Return [x, y] of the center of cell containing provided text 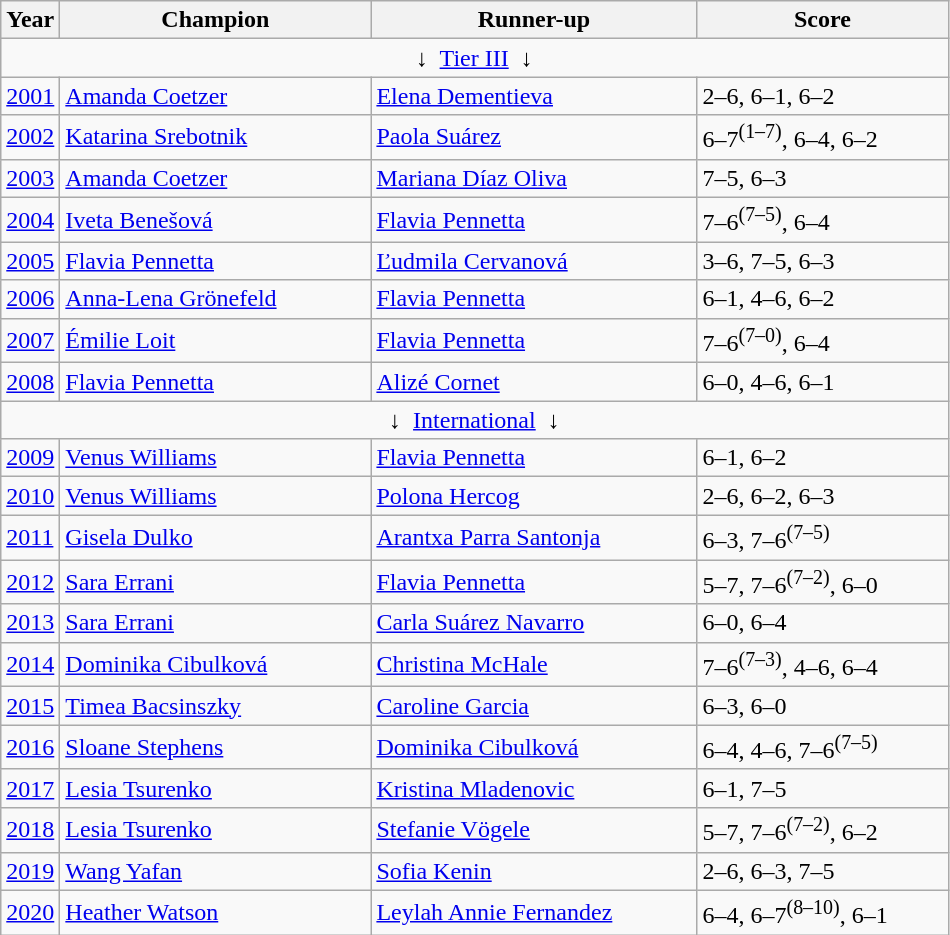
Arantxa Parra Santonja [534, 538]
6–7(1–7), 6–4, 6–2 [822, 138]
2010 [30, 496]
2–6, 6–3, 7–5 [822, 871]
2020 [30, 912]
Heather Watson [216, 912]
2017 [30, 788]
2018 [30, 830]
6–4, 6–7(8–10), 6–1 [822, 912]
2019 [30, 871]
6–1, 6–2 [822, 458]
Year [30, 20]
2011 [30, 538]
Runner-up [534, 20]
7–6(7–5), 6–4 [822, 220]
2012 [30, 582]
6–1, 7–5 [822, 788]
Sloane Stephens [216, 748]
2005 [30, 261]
2006 [30, 299]
Timea Bacsinszky [216, 706]
Wang Yafan [216, 871]
Leylah Annie Fernandez [534, 912]
↓ International ↓ [474, 420]
Sofia Kenin [534, 871]
Ľudmila Cervanová [534, 261]
7–6(7–0), 6–4 [822, 340]
Carla Suárez Navarro [534, 623]
Caroline Garcia [534, 706]
Alizé Cornet [534, 382]
Score [822, 20]
Champion [216, 20]
Paola Suárez [534, 138]
2001 [30, 96]
6–4, 4–6, 7–6(7–5) [822, 748]
2016 [30, 748]
Katarina Srebotnik [216, 138]
6–0, 6–4 [822, 623]
7–6(7–3), 4–6, 6–4 [822, 664]
5–7, 7–6(7–2), 6–0 [822, 582]
2–6, 6–1, 6–2 [822, 96]
Kristina Mladenovic [534, 788]
Elena Dementieva [534, 96]
2–6, 6–2, 6–3 [822, 496]
2013 [30, 623]
2004 [30, 220]
Stefanie Vögele [534, 830]
5–7, 7–6(7–2), 6–2 [822, 830]
6–0, 4–6, 6–1 [822, 382]
2008 [30, 382]
6–3, 7–6(7–5) [822, 538]
Mariana Díaz Oliva [534, 178]
2007 [30, 340]
Christina McHale [534, 664]
2014 [30, 664]
2002 [30, 138]
Anna-Lena Grönefeld [216, 299]
7–5, 6–3 [822, 178]
6–1, 4–6, 6–2 [822, 299]
Gisela Dulko [216, 538]
Émilie Loit [216, 340]
Polona Hercog [534, 496]
2003 [30, 178]
3–6, 7–5, 6–3 [822, 261]
Iveta Benešová [216, 220]
6–3, 6–0 [822, 706]
2009 [30, 458]
2015 [30, 706]
↓ Tier III ↓ [474, 58]
